Detect which cell encompasses the target text, then output its (x, y) center coordinate. 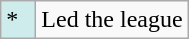
* (18, 20)
Led the league (112, 20)
